Find where the given text appears and provide that cell's center as [x, y] coordinate. 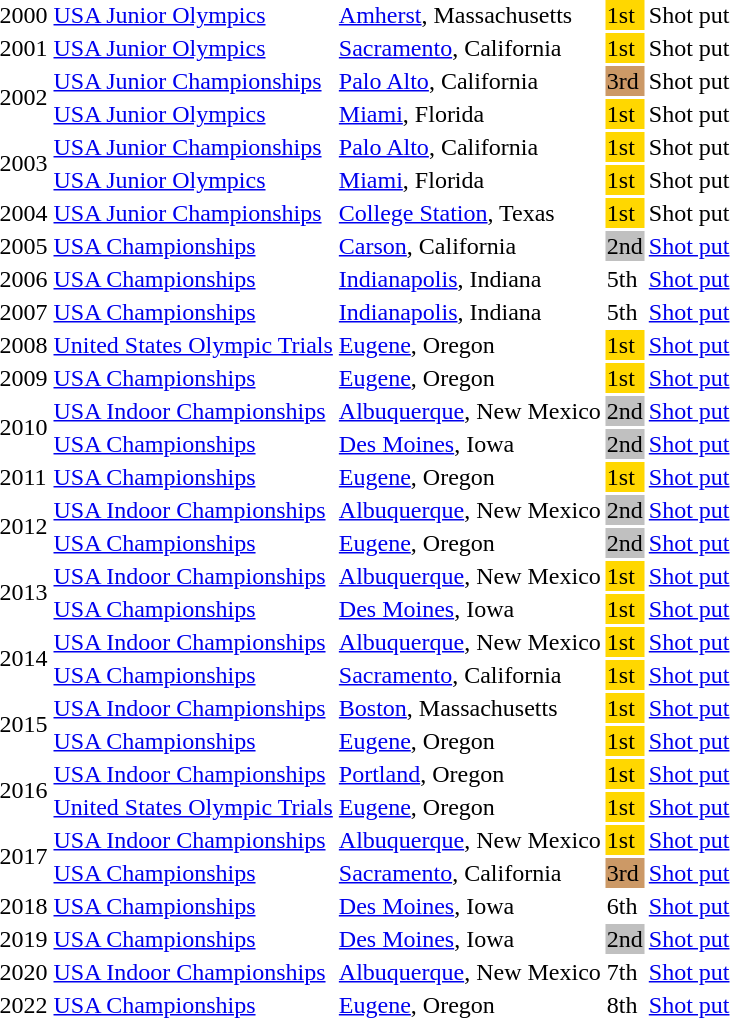
6th [624, 906]
Amherst, Massachusetts [470, 15]
Boston, Massachusetts [470, 708]
College Station, Texas [470, 213]
Carson, California [470, 246]
7th [624, 972]
Portland, Oregon [470, 774]
